Search for the cell housing the specified text and yield its (x, y) center coordinate. 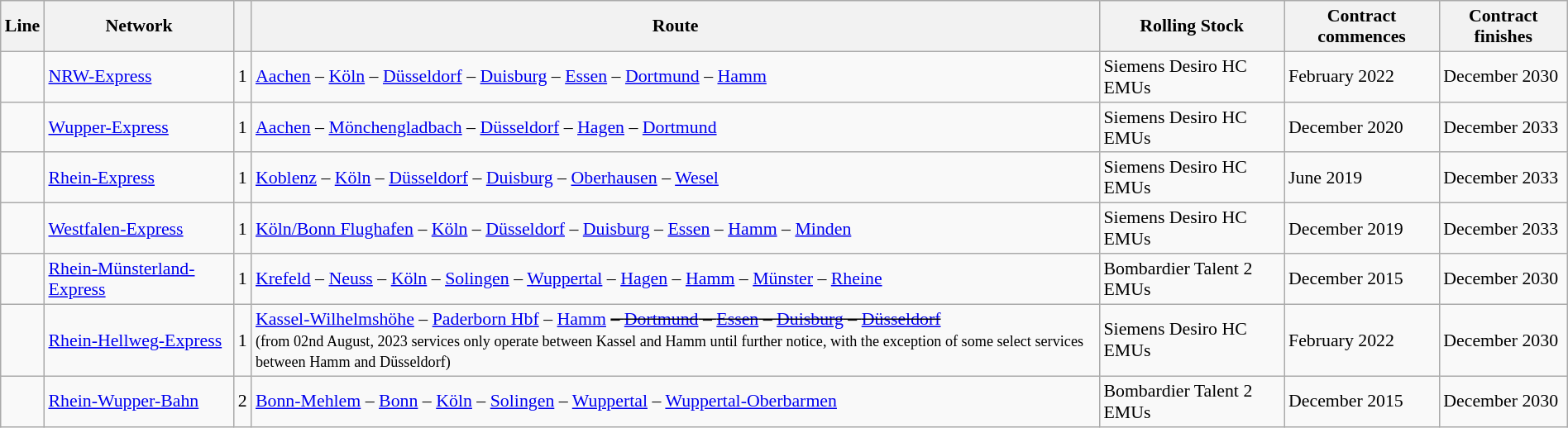
2 (243, 400)
Aachen – Köln – Düsseldorf – Duisburg – Essen – Dortmund – Hamm (675, 76)
Network (139, 25)
Aachen – Mönchengladbach – Düsseldorf – Hagen – Dortmund (675, 127)
December 2020 (1361, 127)
Köln/Bonn Flughafen – Köln – Düsseldorf – Duisburg – Essen – Hamm – Minden (675, 228)
Rolling Stock (1192, 25)
Krefeld – Neuss – Köln – Solingen – Wuppertal – Hagen – Hamm – Münster – Rheine (675, 278)
Contract commences (1361, 25)
Bonn-Mehlem – Bonn – Köln – Solingen – Wuppertal – Wuppertal-Oberbarmen (675, 400)
Rhein-Hellweg-Express (139, 340)
Rhein-Wupper-Bahn (139, 400)
Rhein-Express (139, 177)
Westfalen-Express (139, 228)
December 2019 (1361, 228)
June 2019 (1361, 177)
Route (675, 25)
Koblenz – Köln – Düsseldorf – Duisburg – Oberhausen – Wesel (675, 177)
Contract finishes (1503, 25)
NRW-Express (139, 76)
Wupper-Express (139, 127)
Line (23, 25)
Rhein-Münsterland-Express (139, 278)
